Scan for the cell matching the given text and deliver its [X, Y] coordinate at center. 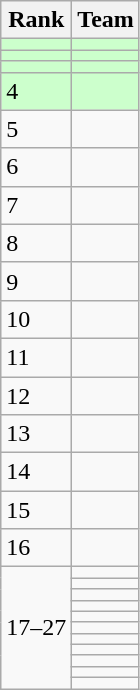
9 [36, 281]
11 [36, 357]
5 [36, 129]
15 [36, 510]
13 [36, 434]
14 [36, 472]
Team [106, 20]
7 [36, 205]
8 [36, 243]
Rank [36, 20]
16 [36, 548]
6 [36, 167]
12 [36, 395]
4 [36, 91]
17–27 [36, 628]
10 [36, 319]
